Capture the cell that displays the provided text and extract its [X, Y] central coordinate. 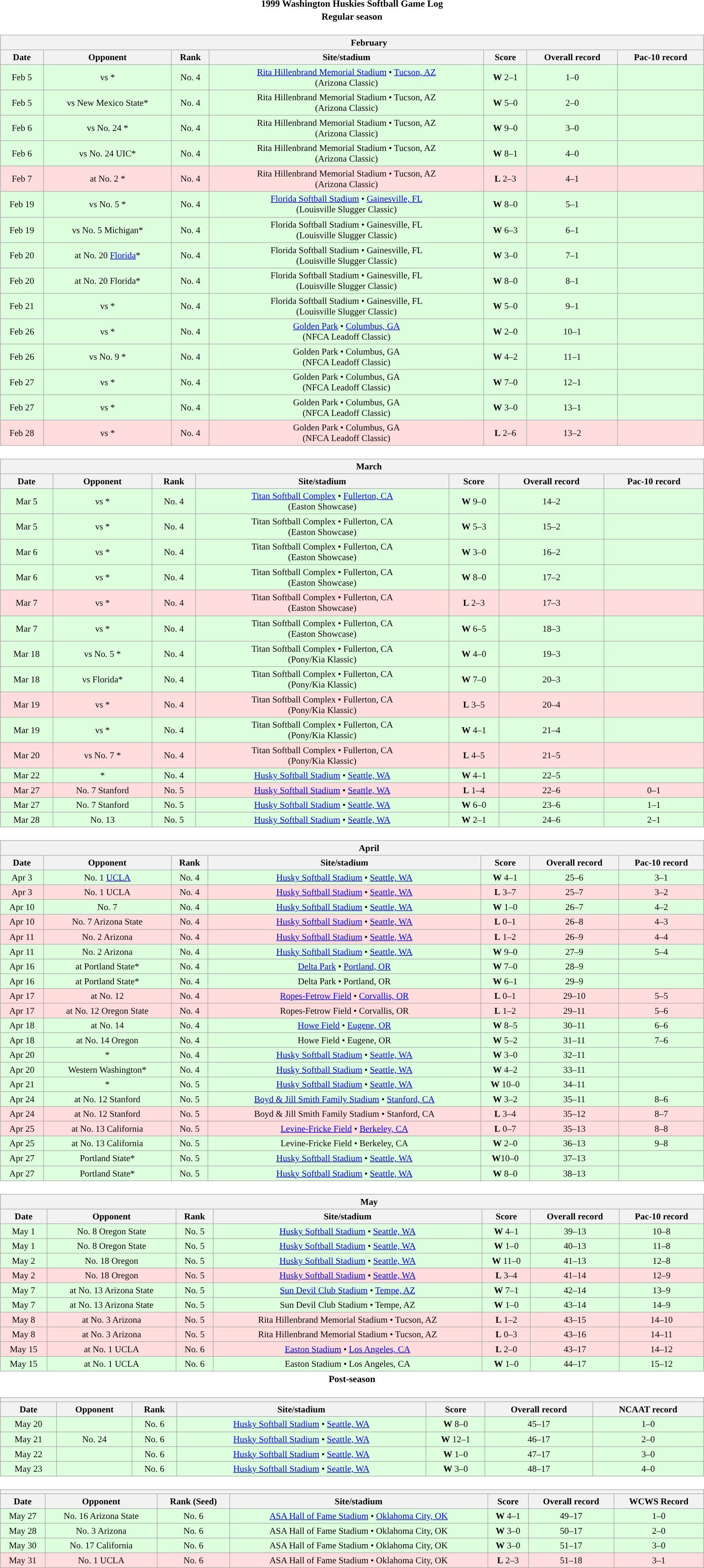
Mar 22 [27, 776]
8–1 [572, 281]
17–2 [552, 578]
W 7–1 [506, 1290]
WCWS Record [658, 1501]
10–1 [572, 331]
NCAAT record [648, 1410]
L 2–0 [506, 1349]
13–2 [572, 433]
41–14 [575, 1276]
50–17 [571, 1531]
15–12 [662, 1364]
May 21 [29, 1439]
Feb 21 [22, 306]
26–7 [574, 907]
30–11 [574, 1026]
4–2 [661, 907]
19–3 [552, 654]
16–2 [552, 552]
W 6–5 [474, 628]
May [352, 1202]
26–8 [574, 922]
4–4 [661, 937]
W 8–1 [505, 153]
at No. 2 * [107, 179]
14–2 [552, 502]
35–13 [574, 1129]
35–11 [574, 1099]
Apr 21 [22, 1085]
20–3 [552, 679]
24–6 [552, 820]
L 2–6 [505, 433]
vs Florida* [103, 679]
April [352, 848]
vs No. 5 Michigan* [107, 230]
W 6–3 [505, 230]
W10–0 [505, 1158]
29–9 [574, 981]
12–8 [662, 1261]
48–17 [539, 1469]
15–2 [552, 527]
W 10–0 [505, 1085]
May 30 [23, 1546]
vs No. 24 UIC* [107, 153]
51–17 [571, 1546]
42–14 [575, 1290]
14–11 [662, 1335]
28–9 [574, 966]
34–11 [574, 1085]
7–1 [572, 256]
W 6–1 [505, 981]
8–6 [661, 1099]
9–1 [572, 306]
March [352, 467]
L 1–4 [474, 790]
Western Washington* [108, 1070]
at No. 14 [108, 1026]
13–1 [572, 407]
5–4 [661, 952]
31–11 [574, 1040]
20–4 [552, 704]
38–13 [574, 1173]
40–13 [575, 1246]
Mar 20 [27, 756]
23–6 [552, 805]
13–9 [662, 1290]
43–14 [575, 1305]
11–1 [572, 357]
43–15 [575, 1320]
May 31 [23, 1560]
8–7 [661, 1114]
No. 7 [108, 907]
L 0–3 [506, 1335]
W 12–1 [456, 1439]
25–7 [574, 892]
4–1 [572, 179]
12–9 [662, 1276]
Feb 28 [22, 433]
at No. 12 [108, 996]
18–3 [552, 628]
vs No. 24 * [107, 128]
Rank (Seed) [193, 1501]
No. 16 Arizona State [101, 1516]
L 3–5 [474, 704]
29–10 [574, 996]
21–5 [552, 756]
W 8–5 [505, 1026]
5–1 [572, 204]
W 4–0 [474, 654]
12–1 [572, 382]
No. 7 Arizona State [108, 922]
No. 13 [103, 820]
29–11 [574, 1011]
1–1 [654, 805]
25–6 [574, 878]
33–11 [574, 1070]
No. 24 [94, 1439]
W 11–0 [506, 1261]
Feb 7 [22, 179]
45–17 [539, 1424]
49–17 [571, 1516]
W 5–2 [505, 1040]
36–13 [574, 1143]
27–9 [574, 952]
vs New Mexico State* [107, 103]
11–8 [662, 1246]
February [352, 42]
6–6 [661, 1026]
No. 3 Arizona [101, 1531]
43–16 [575, 1335]
41–13 [575, 1261]
51–18 [571, 1560]
vs No. 7 * [103, 756]
46–17 [539, 1439]
9–8 [661, 1143]
W 3–2 [505, 1099]
7–6 [661, 1040]
43–17 [575, 1349]
May 27 [23, 1516]
L 0–7 [505, 1129]
14–12 [662, 1349]
at No. 12 Oregon State [108, 1011]
22–5 [552, 776]
No. 17 California [101, 1546]
32–11 [574, 1055]
14–10 [662, 1320]
L 3–7 [505, 892]
May 28 [23, 1531]
6–1 [572, 230]
5–6 [661, 1011]
26–9 [574, 937]
39–13 [575, 1231]
Mar 28 [27, 820]
May 20 [29, 1424]
17–3 [552, 603]
4–3 [661, 922]
47–17 [539, 1454]
at No. 14 Oregon [108, 1040]
3–2 [661, 892]
vs No. 9 * [107, 357]
21–4 [552, 730]
8–8 [661, 1129]
2–1 [654, 820]
May 23 [29, 1469]
W 5–3 [474, 527]
10–8 [662, 1231]
44–17 [575, 1364]
May 22 [29, 1454]
L 4–5 [474, 756]
14–9 [662, 1305]
W 6–0 [474, 805]
35–12 [574, 1114]
5–5 [661, 996]
37–13 [574, 1158]
0–1 [654, 790]
22–6 [552, 790]
